Pinpoint the cell where the given text exists, returning its (X, Y) midpoint coordinate. 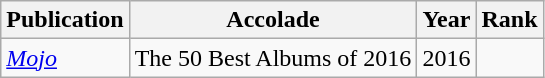
Accolade (273, 20)
The 50 Best Albums of 2016 (273, 58)
2016 (446, 58)
Rank (510, 20)
Mojo (65, 58)
Publication (65, 20)
Year (446, 20)
